Extract the [x, y] coordinate from the center of the cell holding the provided text.  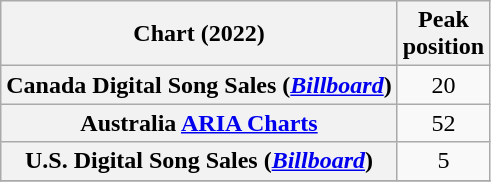
Chart (2022) [199, 34]
5 [443, 161]
52 [443, 123]
Australia ARIA Charts [199, 123]
20 [443, 85]
Peakposition [443, 34]
U.S. Digital Song Sales (Billboard) [199, 161]
Canada Digital Song Sales (Billboard) [199, 85]
